Provide the [x, y] coordinate of the cell's center where the given text is located.  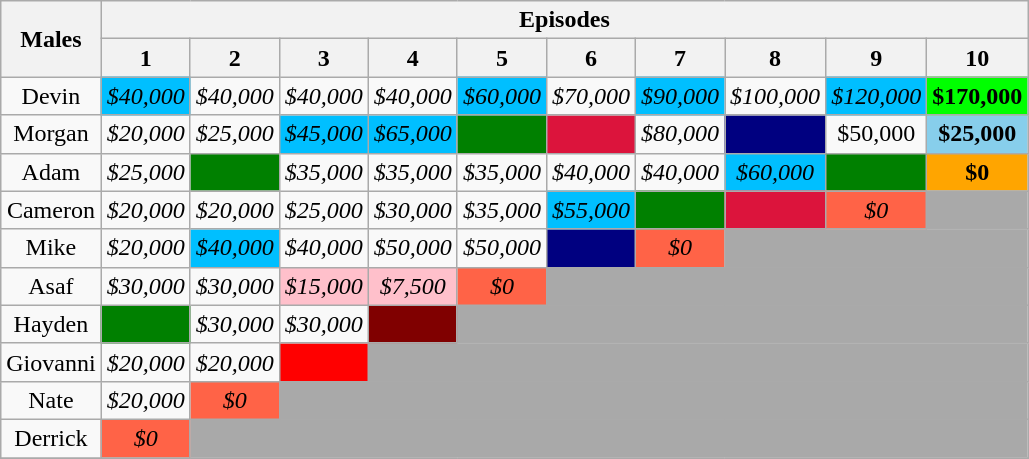
$45,000 [324, 134]
$170,000 [978, 96]
Mike [51, 248]
Devin [51, 96]
5 [502, 58]
$7,500 [412, 286]
3 [324, 58]
Hayden [51, 324]
Nate [51, 400]
$80,000 [680, 134]
$55,000 [590, 210]
Episodes [564, 20]
Adam [51, 172]
$65,000 [412, 134]
$100,000 [776, 96]
Giovanni [51, 362]
Derrick [51, 438]
6 [590, 58]
Cameron [51, 210]
2 [234, 58]
Asaf [51, 286]
1 [146, 58]
$120,000 [876, 96]
Morgan [51, 134]
$90,000 [680, 96]
8 [776, 58]
$15,000 [324, 286]
4 [412, 58]
$70,000 [590, 96]
9 [876, 58]
10 [978, 58]
7 [680, 58]
Males [51, 39]
